Output the (x, y) coordinate of the center of the cell containing the given text.  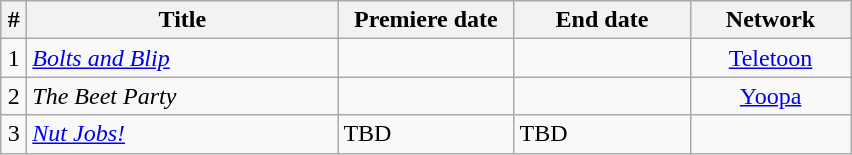
Bolts and Blip (182, 58)
3 (14, 134)
End date (602, 20)
Premiere date (426, 20)
2 (14, 96)
Nut Jobs! (182, 134)
The Beet Party (182, 96)
Network (770, 20)
Yoopa (770, 96)
Title (182, 20)
1 (14, 58)
# (14, 20)
Teletoon (770, 58)
